Locate the cell with the specified text and output its [x, y] center coordinate. 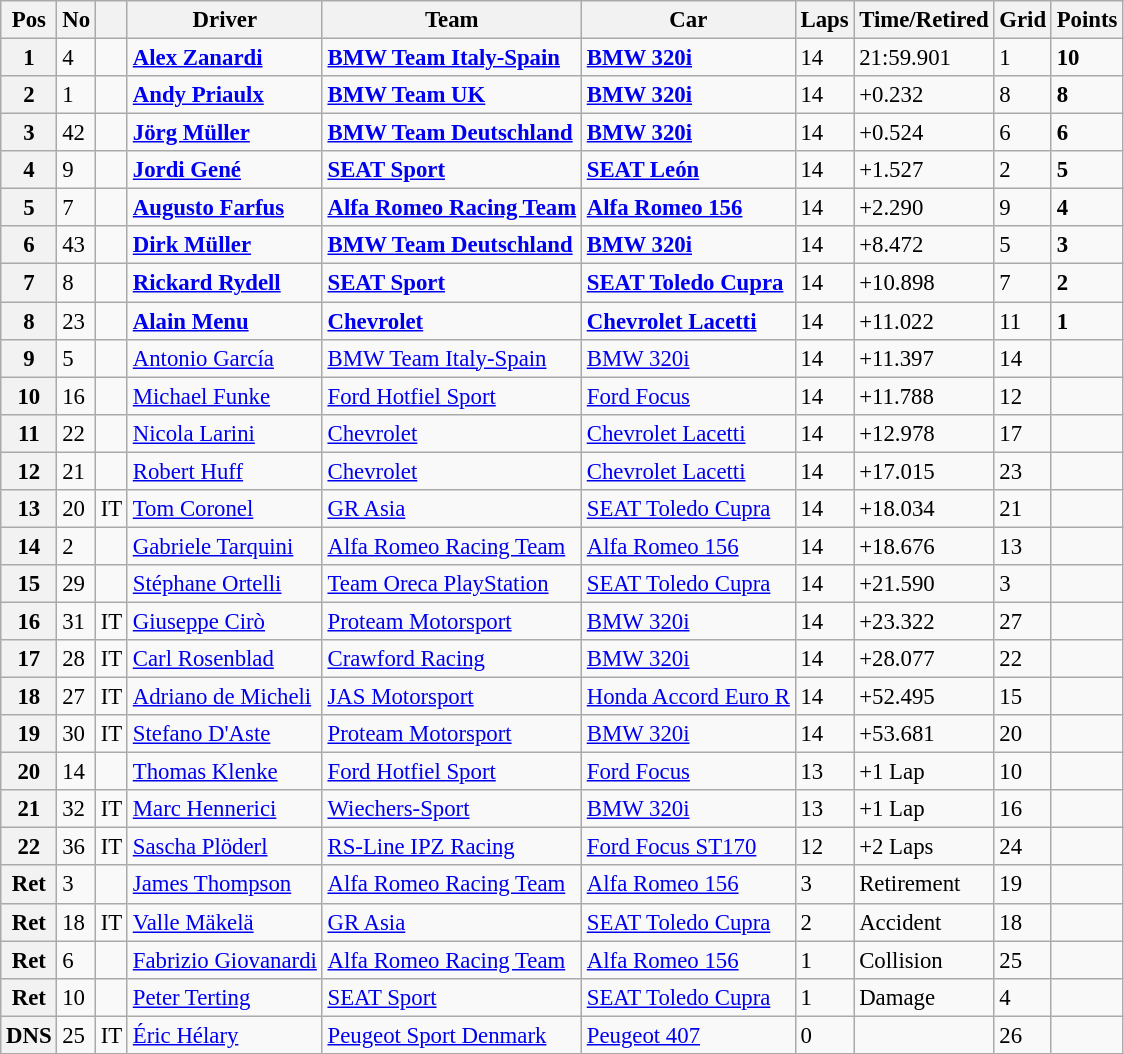
Marc Hennerici [224, 809]
Robert Huff [224, 471]
Car [688, 20]
+0.232 [924, 95]
Peter Terting [224, 997]
+0.524 [924, 133]
32 [76, 809]
+52.495 [924, 697]
Dirk Müller [224, 245]
24 [1022, 847]
Andy Priaulx [224, 95]
Augusto Farfus [224, 208]
+2 Laps [924, 847]
+12.978 [924, 433]
Damage [924, 997]
Team [452, 20]
+23.322 [924, 621]
Antonio García [224, 358]
JAS Motorsport [452, 697]
Nicola Larini [224, 433]
Alain Menu [224, 321]
SEAT León [688, 170]
Stefano D'Aste [224, 734]
Time/Retired [924, 20]
Rickard Rydell [224, 283]
31 [76, 621]
+8.472 [924, 245]
42 [76, 133]
RS-Line IPZ Racing [452, 847]
Driver [224, 20]
Pos [29, 20]
+18.676 [924, 546]
Collision [924, 960]
+11.397 [924, 358]
Ford Focus ST170 [688, 847]
Alex Zanardi [224, 58]
Stéphane Ortelli [224, 584]
Tom Coronel [224, 509]
+11.788 [924, 396]
Wiechers-Sport [452, 809]
+53.681 [924, 734]
0 [824, 1035]
Fabrizio Giovanardi [224, 960]
21:59.901 [924, 58]
36 [76, 847]
Grid [1022, 20]
43 [76, 245]
Giuseppe Cirò [224, 621]
Gabriele Tarquini [224, 546]
+1.527 [924, 170]
Jörg Müller [224, 133]
Jordi Gené [224, 170]
Retirement [924, 885]
26 [1022, 1035]
Honda Accord Euro R [688, 697]
+2.290 [924, 208]
Peugeot 407 [688, 1035]
+11.022 [924, 321]
James Thompson [224, 885]
Michael Funke [224, 396]
Valle Mäkelä [224, 922]
+18.034 [924, 509]
Sascha Plöderl [224, 847]
Peugeot Sport Denmark [452, 1035]
Crawford Racing [452, 659]
No [76, 20]
Carl Rosenblad [224, 659]
+17.015 [924, 471]
+21.590 [924, 584]
Thomas Klenke [224, 772]
BMW Team UK [452, 95]
Éric Hélary [224, 1035]
DNS [29, 1035]
Accident [924, 922]
+10.898 [924, 283]
30 [76, 734]
28 [76, 659]
29 [76, 584]
Team Oreca PlayStation [452, 584]
Points [1086, 20]
Laps [824, 20]
+28.077 [924, 659]
Adriano de Micheli [224, 697]
